Pinpoint the cell where the given text exists, returning its (x, y) midpoint coordinate. 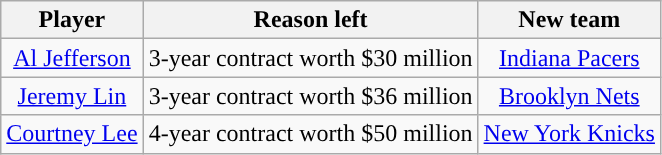
Indiana Pacers (569, 58)
Player (72, 20)
Jeremy Lin (72, 96)
New York Knicks (569, 134)
3-year contract worth $30 million (310, 58)
Courtney Lee (72, 134)
Al Jefferson (72, 58)
Reason left (310, 20)
4-year contract worth $50 million (310, 134)
3-year contract worth $36 million (310, 96)
New team (569, 20)
Brooklyn Nets (569, 96)
